Find where the given text appears and provide that cell's center as (x, y) coordinate. 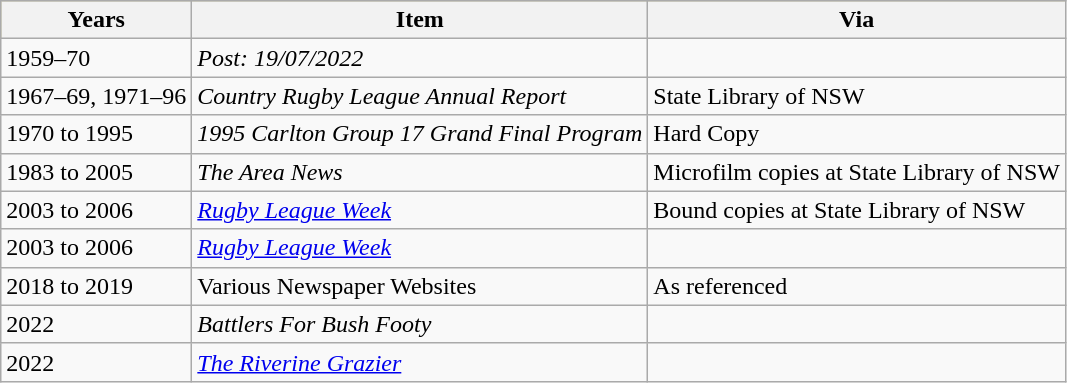
1959–70 (96, 58)
The Area News (420, 172)
State Library of NSW (857, 96)
Bound copies at State Library of NSW (857, 210)
Microfilm copies at State Library of NSW (857, 172)
Item (420, 20)
As referenced (857, 286)
Via (857, 20)
1967–69, 1971–96 (96, 96)
Years (96, 20)
The Riverine Grazier (420, 362)
1995 Carlton Group 17 Grand Final Program (420, 134)
Country Rugby League Annual Report (420, 96)
Various Newspaper Websites (420, 286)
Post: 19/07/2022 (420, 58)
1970 to 1995 (96, 134)
Battlers For Bush Footy (420, 324)
1983 to 2005 (96, 172)
2018 to 2019 (96, 286)
Hard Copy (857, 134)
